Find where the given text appears and provide that cell's center as [x, y] coordinate. 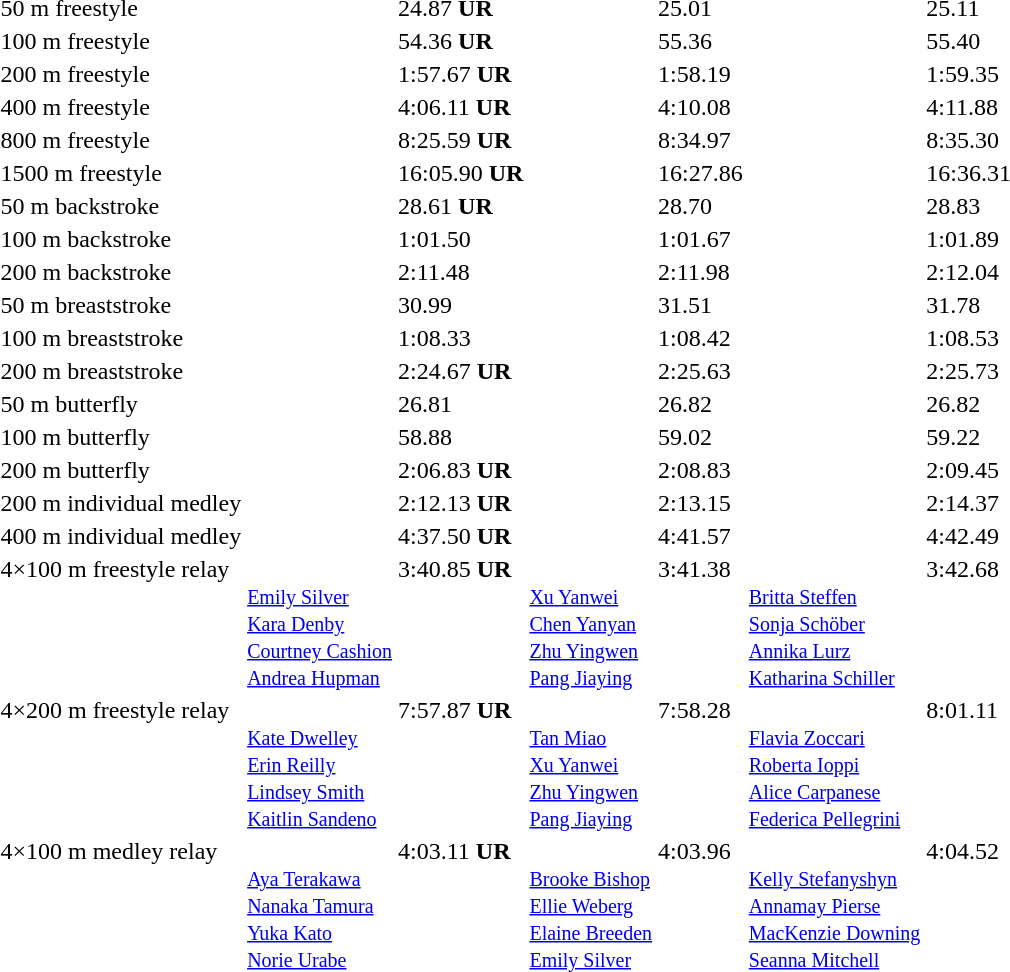
4:37.50 UR [461, 536]
3:41.38 [701, 623]
Kate DwelleyErin ReillyLindsey SmithKaitlin Sandeno [320, 764]
2:08.83 [701, 470]
7:57.87 UR [461, 764]
16:27.86 [701, 173]
1:08.42 [701, 338]
59.02 [701, 437]
1:01.67 [701, 239]
2:11.48 [461, 272]
26.82 [701, 404]
26.81 [461, 404]
Tan MiaoXu YanweiZhu YingwenPang Jiaying [591, 764]
4:41.57 [701, 536]
4:10.08 [701, 107]
8:34.97 [701, 140]
2:24.67 UR [461, 371]
28.61 UR [461, 206]
1:58.19 [701, 74]
30.99 [461, 305]
1:01.50 [461, 239]
8:25.59 UR [461, 140]
Xu YanweiChen YanyanZhu YingwenPang Jiaying [591, 623]
2:06.83 UR [461, 470]
3:40.85 UR [461, 623]
2:25.63 [701, 371]
58.88 [461, 437]
1:57.67 UR [461, 74]
4:06.11 UR [461, 107]
1:08.33 [461, 338]
Britta SteffenSonja SchöberAnnika LurzKatharina Schiller [834, 623]
31.51 [701, 305]
2:12.13 UR [461, 503]
Emily SilverKara DenbyCourtney CashionAndrea Hupman [320, 623]
2:13.15 [701, 503]
Flavia ZoccariRoberta IoppiAlice CarpaneseFederica Pellegrini [834, 764]
2:11.98 [701, 272]
54.36 UR [461, 41]
28.70 [701, 206]
7:58.28 [701, 764]
16:05.90 UR [461, 173]
55.36 [701, 41]
